Extract the [X, Y] coordinate from the center of the cell holding the provided text.  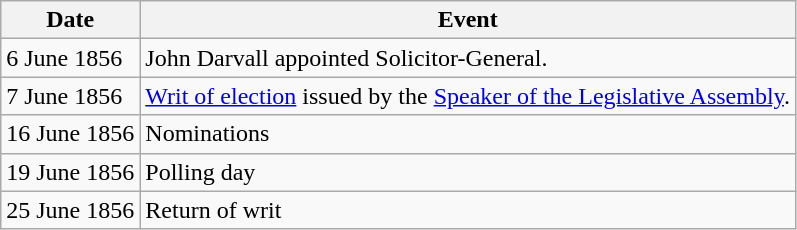
6 June 1856 [70, 58]
Nominations [468, 134]
Return of writ [468, 210]
16 June 1856 [70, 134]
Date [70, 20]
Polling day [468, 172]
John Darvall appointed Solicitor-General. [468, 58]
Event [468, 20]
Writ of election issued by the Speaker of the Legislative Assembly. [468, 96]
25 June 1856 [70, 210]
7 June 1856 [70, 96]
19 June 1856 [70, 172]
